Find where the given text appears and provide that cell's center as [x, y] coordinate. 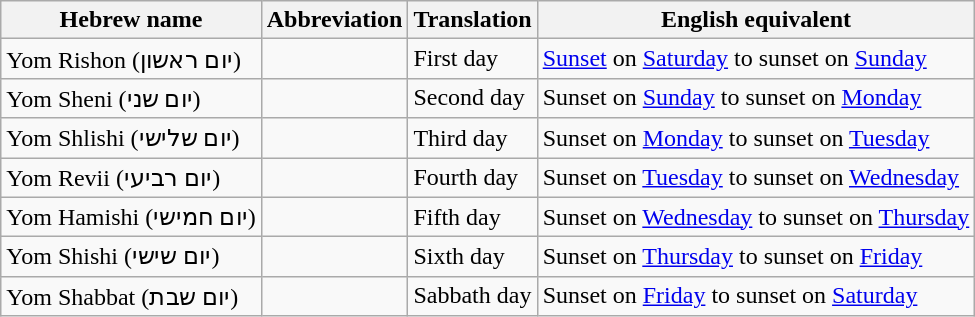
Third day [472, 138]
Sunset on Thursday to sunset on Friday [756, 257]
Sabbath day [472, 296]
Yom Hamishi (יום חמישי) [131, 217]
Translation [472, 20]
Sunset on Monday to sunset on Tuesday [756, 138]
Hebrew name [131, 20]
Second day [472, 98]
Sunset on Friday to sunset on Saturday [756, 296]
Sunset on Sunday to sunset on Monday [756, 98]
Sunset on Saturday to sunset on Sunday [756, 59]
Sunset on Wednesday to sunset on Thursday [756, 217]
Yom Shabbat (יום שבת) [131, 296]
Fourth day [472, 178]
Yom Revii (יום רביעי) [131, 178]
Abbreviation [334, 20]
First day [472, 59]
Yom Rishon (יום ראשון) [131, 59]
Fifth day [472, 217]
Sixth day [472, 257]
Yom Shishi (יום שישי) [131, 257]
English equivalent [756, 20]
Yom Sheni (יום שני) [131, 98]
Sunset on Tuesday to sunset on Wednesday [756, 178]
Yom Shlishi (יום שלישי) [131, 138]
